Return [x, y] of the center of cell containing provided text 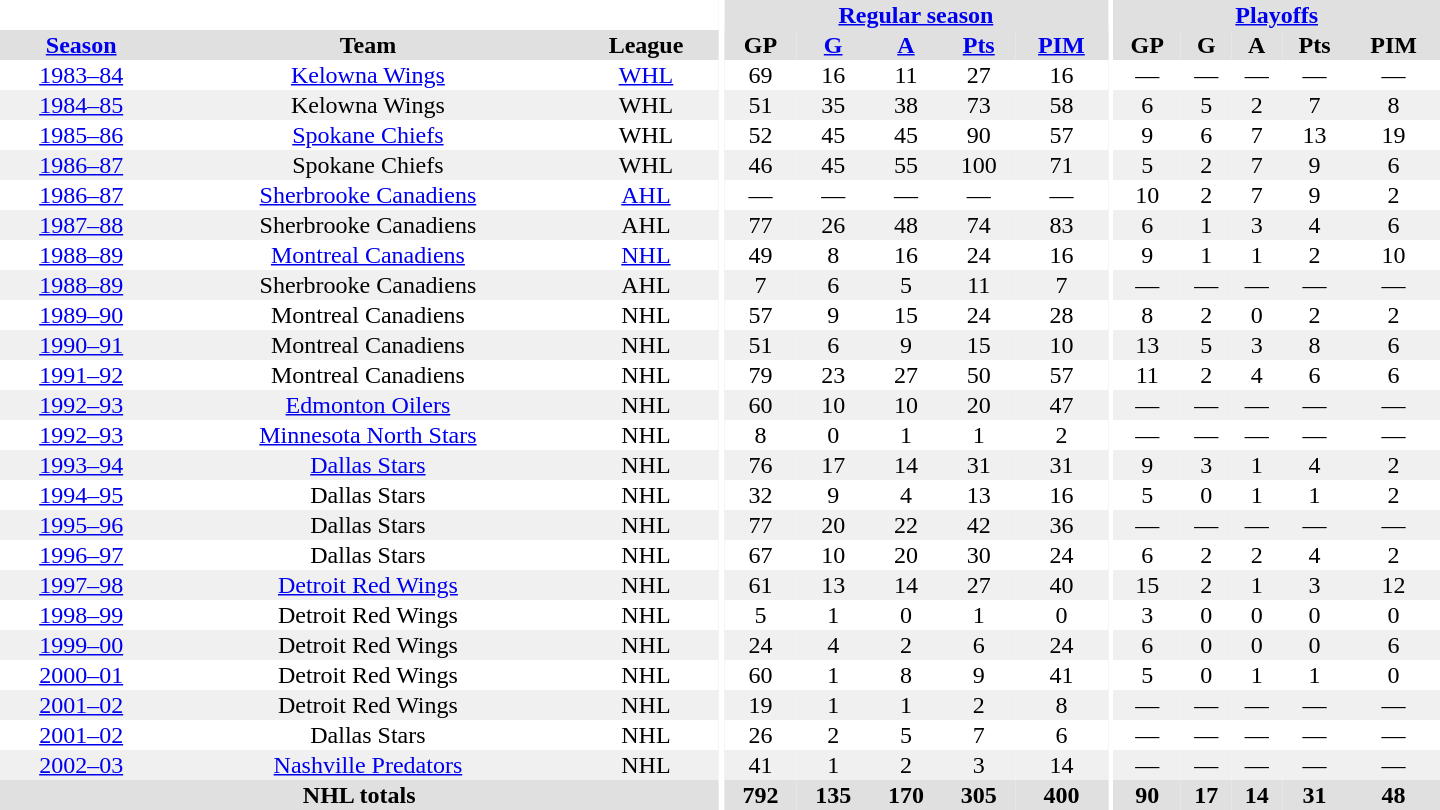
Minnesota North Stars [368, 435]
58 [1062, 105]
49 [760, 255]
100 [978, 165]
1995–96 [81, 525]
71 [1062, 165]
1996–97 [81, 555]
69 [760, 75]
792 [760, 795]
Nashville Predators [368, 765]
135 [834, 795]
55 [906, 165]
2002–03 [81, 765]
1994–95 [81, 495]
74 [978, 225]
Team [368, 45]
170 [906, 795]
2000–01 [81, 675]
1985–86 [81, 135]
1984–85 [81, 105]
42 [978, 525]
1989–90 [81, 315]
1991–92 [81, 375]
1987–88 [81, 225]
Playoffs [1276, 15]
23 [834, 375]
83 [1062, 225]
12 [1394, 585]
1997–98 [81, 585]
1983–84 [81, 75]
28 [1062, 315]
36 [1062, 525]
305 [978, 795]
Season [81, 45]
Regular season [916, 15]
47 [1062, 405]
35 [834, 105]
30 [978, 555]
1999–00 [81, 645]
400 [1062, 795]
61 [760, 585]
38 [906, 105]
NHL totals [359, 795]
Edmonton Oilers [368, 405]
50 [978, 375]
46 [760, 165]
1998–99 [81, 615]
67 [760, 555]
32 [760, 495]
76 [760, 465]
1990–91 [81, 345]
40 [1062, 585]
22 [906, 525]
League [646, 45]
79 [760, 375]
52 [760, 135]
73 [978, 105]
1993–94 [81, 465]
